Search for the cell housing the specified text and yield its (X, Y) center coordinate. 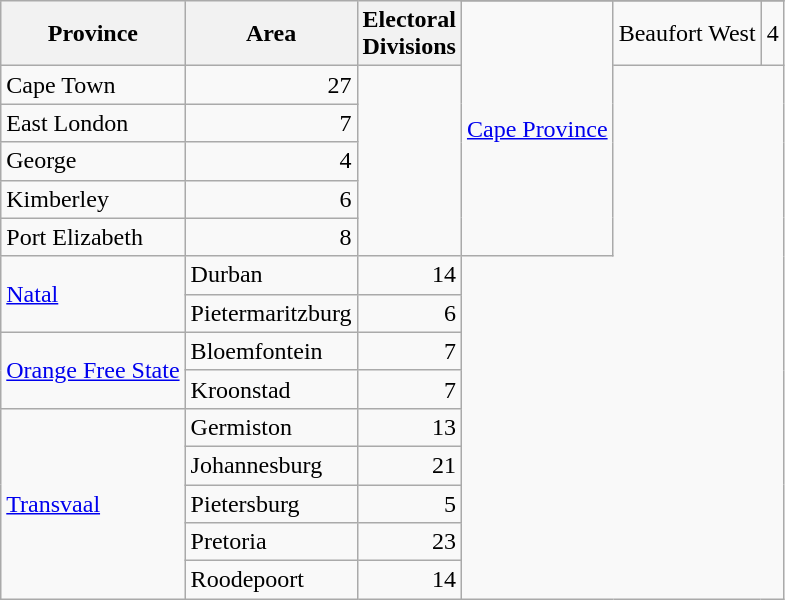
Natal (93, 294)
Pretoria (271, 542)
Transvaal (93, 503)
Province (93, 34)
East London (93, 123)
Pietermaritzburg (271, 313)
5 (409, 503)
23 (409, 542)
Durban (271, 275)
27 (271, 85)
Bloemfontein (271, 351)
Roodepoort (271, 580)
8 (271, 237)
Pietersburg (271, 503)
Beaufort West (687, 34)
Port Elizabeth (93, 237)
Cape Town (93, 85)
Cape Province (537, 128)
Germiston (271, 427)
Kroonstad (271, 389)
Johannesburg (271, 465)
13 (409, 427)
Orange Free State (93, 370)
Area (271, 34)
21 (409, 465)
George (93, 161)
ElectoralDivisions (409, 34)
Kimberley (93, 199)
